Capture the cell that displays the provided text and extract its [x, y] central coordinate. 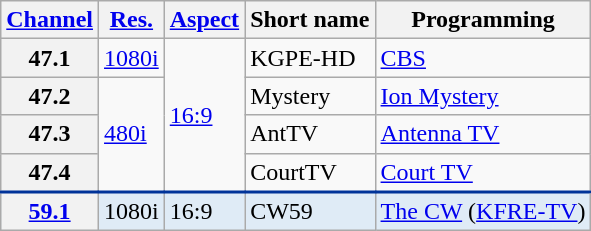
Res. [132, 20]
Court TV [483, 172]
47.2 [50, 96]
Aspect [204, 20]
KGPE-HD [310, 58]
Channel [50, 20]
Mystery [310, 96]
480i [132, 134]
Programming [483, 20]
Ion Mystery [483, 96]
CourtTV [310, 172]
Antenna TV [483, 134]
AntTV [310, 134]
CW59 [310, 212]
47.1 [50, 58]
The CW (KFRE-TV) [483, 212]
Short name [310, 20]
CBS [483, 58]
47.3 [50, 134]
59.1 [50, 212]
47.4 [50, 172]
